Extract the [X, Y] coordinate from the center of the cell holding the provided text.  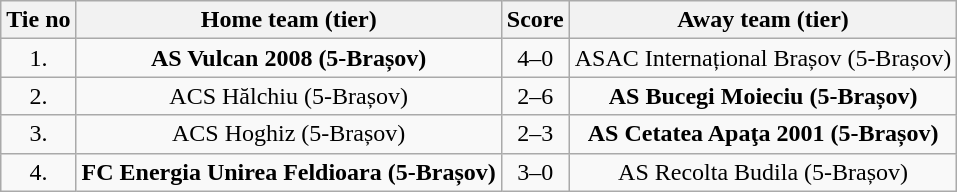
2. [38, 96]
AS Cetatea Apaţa 2001 (5-Brașov) [763, 134]
1. [38, 58]
Home team (tier) [288, 20]
ACS Hoghiz (5-Brașov) [288, 134]
ACS Hălchiu (5-Brașov) [288, 96]
2–3 [535, 134]
4. [38, 172]
Score [535, 20]
3. [38, 134]
AS Recolta Budila (5-Brașov) [763, 172]
4–0 [535, 58]
Away team (tier) [763, 20]
3–0 [535, 172]
2–6 [535, 96]
AS Vulcan 2008 (5-Brașov) [288, 58]
FC Energia Unirea Feldioara (5-Brașov) [288, 172]
ASAC Internațional Brașov (5-Brașov) [763, 58]
AS Bucegi Moieciu (5-Brașov) [763, 96]
Tie no [38, 20]
